For the text-containing cell, return its midpoint in [X, Y] coordinate format. 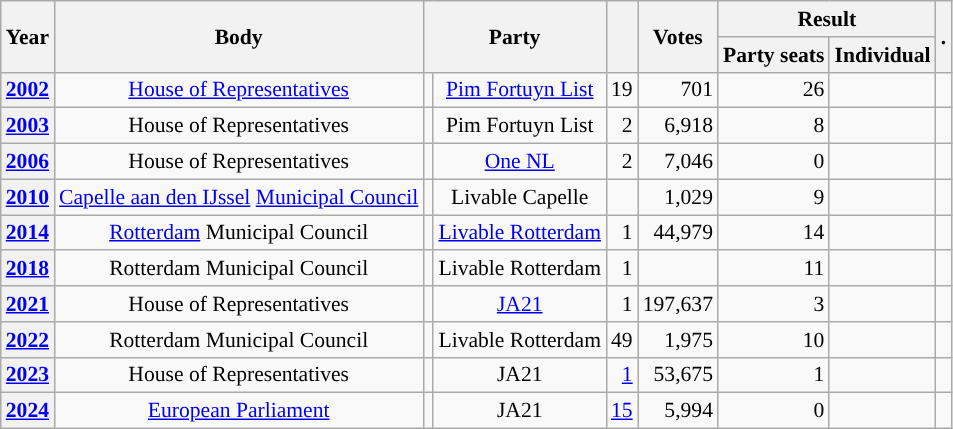
49 [622, 340]
1,029 [678, 197]
One NL [520, 162]
2002 [28, 90]
. [944, 36]
19 [622, 90]
26 [774, 90]
Result [827, 19]
Party [514, 36]
3 [774, 304]
European Parliament [238, 411]
44,979 [678, 233]
2023 [28, 375]
197,637 [678, 304]
8 [774, 126]
1,975 [678, 340]
6,918 [678, 126]
2024 [28, 411]
Body [238, 36]
2018 [28, 269]
14 [774, 233]
Votes [678, 36]
Individual [882, 55]
2014 [28, 233]
11 [774, 269]
53,675 [678, 375]
Year [28, 36]
2006 [28, 162]
2010 [28, 197]
10 [774, 340]
Party seats [774, 55]
Capelle aan den IJssel Municipal Council [238, 197]
9 [774, 197]
2021 [28, 304]
Livable Capelle [520, 197]
7,046 [678, 162]
2003 [28, 126]
5,994 [678, 411]
15 [622, 411]
701 [678, 90]
2022 [28, 340]
